Output the [x, y] coordinate of the center of the cell containing the given text.  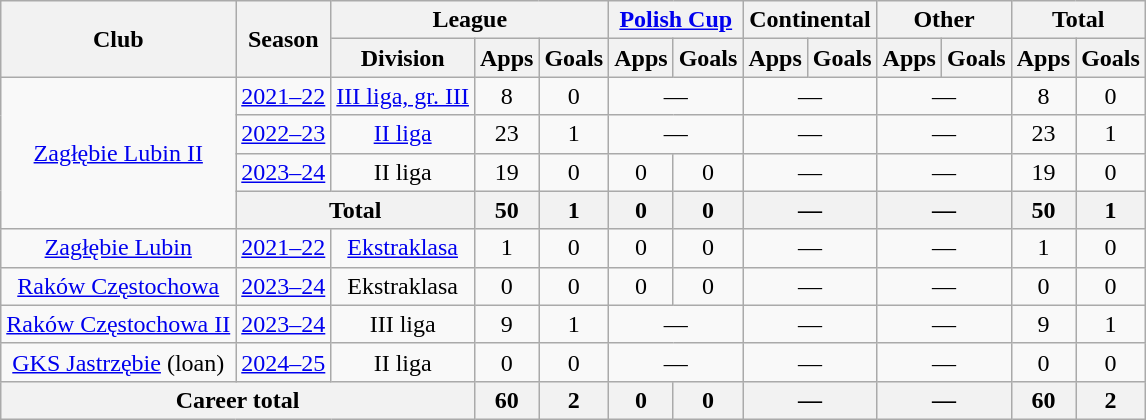
2022–23 [284, 134]
Career total [238, 400]
Zagłębie Lubin II [118, 153]
Other [944, 20]
III liga, gr. III [403, 96]
GKS Jastrzębie (loan) [118, 362]
Zagłębie Lubin [118, 248]
Polish Cup [676, 20]
Raków Częstochowa [118, 286]
Division [403, 58]
Season [284, 39]
Raków Częstochowa II [118, 324]
Continental [810, 20]
Club [118, 39]
League [470, 20]
2024–25 [284, 362]
III liga [403, 324]
